Output the (x, y) coordinate of the center of the cell containing the given text.  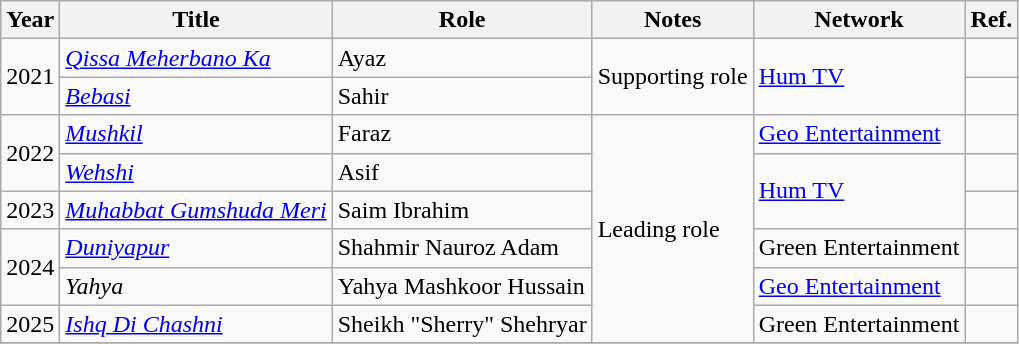
Sheikh "Sherry" Shehryar (462, 324)
Faraz (462, 134)
2023 (30, 210)
Muhabbat Gumshuda Meri (196, 210)
Leading role (672, 229)
Notes (672, 20)
Ref. (992, 20)
Year (30, 20)
Asif (462, 172)
2025 (30, 324)
Sahir (462, 96)
Shahmir Nauroz Adam (462, 248)
Qissa Meherbano Ka (196, 58)
Ayaz (462, 58)
Mushkil (196, 134)
2021 (30, 77)
Ishq Di Chashni (196, 324)
2024 (30, 267)
Saim Ibrahim (462, 210)
Title (196, 20)
Bebasi (196, 96)
Supporting role (672, 77)
Yahya (196, 286)
Network (859, 20)
Duniyapur (196, 248)
Role (462, 20)
Yahya Mashkoor Hussain (462, 286)
Wehshi (196, 172)
2022 (30, 153)
